Determine the [x, y] coordinate at the center of the cell enclosing the given text.  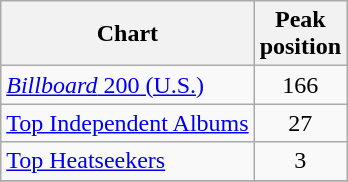
Peakposition [300, 34]
Top Independent Albums [128, 123]
3 [300, 161]
Chart [128, 34]
Billboard 200 (U.S.) [128, 85]
166 [300, 85]
27 [300, 123]
Top Heatseekers [128, 161]
